Find where the given text appears and provide that cell's center as [X, Y] coordinate. 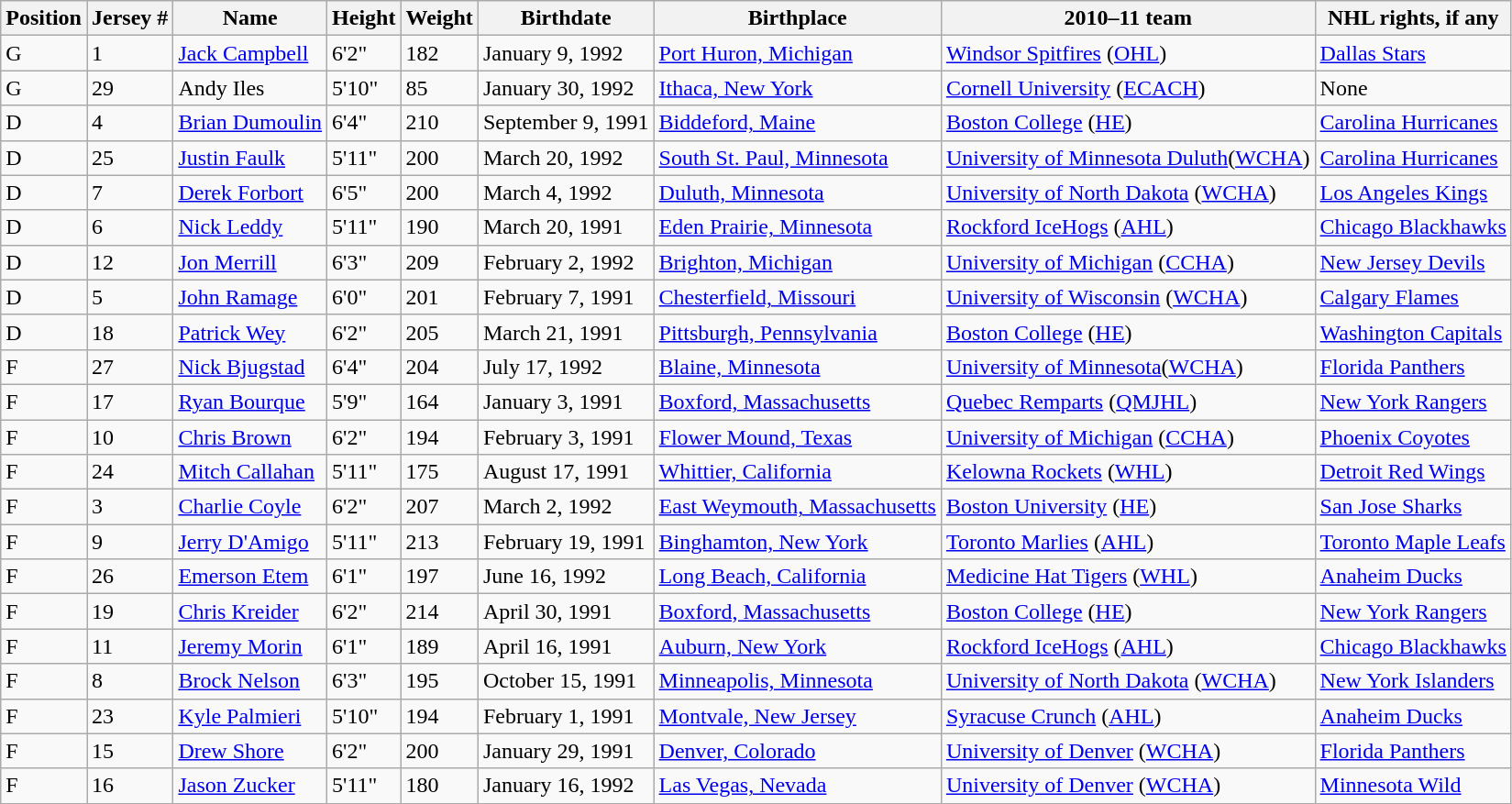
Los Angeles Kings [1413, 193]
164 [439, 402]
204 [439, 367]
Weight [439, 18]
17 [129, 402]
Jack Campbell [250, 53]
6'0" [364, 297]
Windsor Spitfires (OHL) [1128, 53]
Pittsburgh, Pennsylvania [798, 332]
3 [129, 507]
East Weymouth, Massachusetts [798, 507]
Long Beach, California [798, 577]
4 [129, 123]
Dallas Stars [1413, 53]
April 16, 1991 [566, 646]
Name [250, 18]
213 [439, 542]
Ryan Bourque [250, 402]
19 [129, 611]
Kelowna Rockets (WHL) [1128, 472]
Brock Nelson [250, 681]
Medicine Hat Tigers (WHL) [1128, 577]
197 [439, 577]
March 4, 1992 [566, 193]
Drew Shore [250, 751]
John Ramage [250, 297]
August 17, 1991 [566, 472]
March 20, 1992 [566, 158]
27 [129, 367]
Minneapolis, Minnesota [798, 681]
195 [439, 681]
Syracuse Crunch (AHL) [1128, 716]
Calgary Flames [1413, 297]
January 3, 1991 [566, 402]
Binghamton, New York [798, 542]
2010–11 team [1128, 18]
February 2, 1992 [566, 262]
Nick Leddy [250, 227]
8 [129, 681]
Chesterfield, Missouri [798, 297]
Eden Prairie, Minnesota [798, 227]
10 [129, 437]
Andy Iles [250, 88]
University of Minnesota(WCHA) [1128, 367]
16 [129, 786]
Birthdate [566, 18]
Toronto Marlies (AHL) [1128, 542]
201 [439, 297]
23 [129, 716]
Blaine, Minnesota [798, 367]
24 [129, 472]
1 [129, 53]
South St. Paul, Minnesota [798, 158]
Birthplace [798, 18]
6 [129, 227]
Height [364, 18]
Patrick Wey [250, 332]
Flower Mound, Texas [798, 437]
Auburn, New York [798, 646]
January 16, 1992 [566, 786]
205 [439, 332]
Washington Capitals [1413, 332]
San Jose Sharks [1413, 507]
180 [439, 786]
Jon Merrill [250, 262]
Quebec Remparts (QMJHL) [1128, 402]
Las Vegas, Nevada [798, 786]
18 [129, 332]
Justin Faulk [250, 158]
June 16, 1992 [566, 577]
April 30, 1991 [566, 611]
January 30, 1992 [566, 88]
175 [439, 472]
Boston University (HE) [1128, 507]
5 [129, 297]
Derek Forbort [250, 193]
Port Huron, Michigan [798, 53]
Chris Brown [250, 437]
February 7, 1991 [566, 297]
Detroit Red Wings [1413, 472]
University of Wisconsin (WCHA) [1128, 297]
12 [129, 262]
January 29, 1991 [566, 751]
Brighton, Michigan [798, 262]
Charlie Coyle [250, 507]
Position [44, 18]
New Jersey Devils [1413, 262]
March 20, 1991 [566, 227]
Denver, Colorado [798, 751]
March 2, 1992 [566, 507]
11 [129, 646]
January 9, 1992 [566, 53]
Minnesota Wild [1413, 786]
207 [439, 507]
Whittier, California [798, 472]
Mitch Callahan [250, 472]
29 [129, 88]
209 [439, 262]
Jerry D'Amigo [250, 542]
7 [129, 193]
Ithaca, New York [798, 88]
Duluth, Minnesota [798, 193]
NHL rights, if any [1413, 18]
March 21, 1991 [566, 332]
6'5" [364, 193]
July 17, 1992 [566, 367]
February 1, 1991 [566, 716]
September 9, 1991 [566, 123]
New York Islanders [1413, 681]
214 [439, 611]
Montvale, New Jersey [798, 716]
189 [439, 646]
15 [129, 751]
9 [129, 542]
Emerson Etem [250, 577]
None [1413, 88]
26 [129, 577]
182 [439, 53]
University of Minnesota Duluth(WCHA) [1128, 158]
210 [439, 123]
October 15, 1991 [566, 681]
190 [439, 227]
Phoenix Coyotes [1413, 437]
Toronto Maple Leafs [1413, 542]
Chris Kreider [250, 611]
February 3, 1991 [566, 437]
Jeremy Morin [250, 646]
Cornell University (ECACH) [1128, 88]
Biddeford, Maine [798, 123]
Brian Dumoulin [250, 123]
Jason Zucker [250, 786]
85 [439, 88]
Jersey # [129, 18]
Nick Bjugstad [250, 367]
25 [129, 158]
February 19, 1991 [566, 542]
5'9" [364, 402]
Kyle Palmieri [250, 716]
